Scan for the cell matching the given text and deliver its [x, y] coordinate at center. 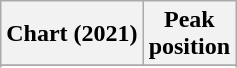
Chart (2021) [72, 34]
Peakposition [189, 34]
